Find where the given text appears and provide that cell's center as (x, y) coordinate. 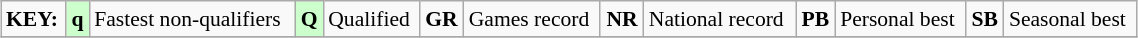
Fastest non-qualifiers (192, 19)
NR (622, 19)
Q (309, 19)
Personal best (900, 19)
National record (720, 19)
PB (816, 19)
KEY: (34, 19)
Qualified (371, 19)
Seasonal best (1070, 19)
SB (985, 19)
GR (442, 19)
Games record (532, 19)
q (78, 19)
